Provide the [x, y] coordinate of the cell's center where the given text is located.  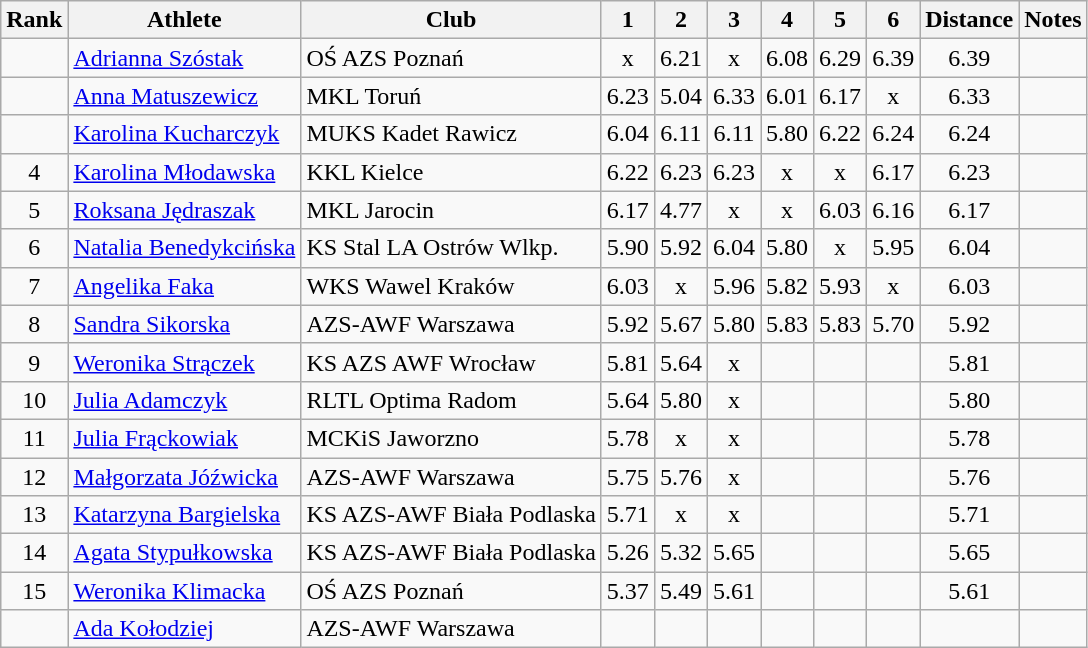
6.08 [786, 58]
Angelika Faka [184, 286]
5.67 [680, 324]
5.75 [628, 477]
Roksana Jędraszak [184, 210]
5.82 [786, 286]
Agata Stypułkowska [184, 553]
6.21 [680, 58]
MKL Toruń [451, 96]
Sandra Sikorska [184, 324]
5.04 [680, 96]
RLTL Optima Radom [451, 400]
5.95 [894, 248]
5.96 [734, 286]
4.77 [680, 210]
MCKiS Jaworzno [451, 438]
MKL Jarocin [451, 210]
Adrianna Szóstak [184, 58]
MUKS Kadet Rawicz [451, 134]
10 [34, 400]
Weronika Klimacka [184, 591]
Athlete [184, 20]
KS AZS AWF Wrocław [451, 362]
13 [34, 515]
WKS Wawel Kraków [451, 286]
Julia Adamczyk [184, 400]
Małgorzata Jóźwicka [184, 477]
5.37 [628, 591]
5.32 [680, 553]
5.70 [894, 324]
12 [34, 477]
Rank [34, 20]
8 [34, 324]
15 [34, 591]
Weronika Strączek [184, 362]
3 [734, 20]
KKL Kielce [451, 172]
Notes [1053, 20]
6.16 [894, 210]
KS Stal LA Ostrów Wlkp. [451, 248]
11 [34, 438]
6.01 [786, 96]
9 [34, 362]
5.49 [680, 591]
Club [451, 20]
5.90 [628, 248]
Julia Frąckowiak [184, 438]
Natalia Benedykcińska [184, 248]
14 [34, 553]
5.26 [628, 553]
Karolina Młodawska [184, 172]
Katarzyna Bargielska [184, 515]
Anna Matuszewicz [184, 96]
Distance [970, 20]
Karolina Kucharczyk [184, 134]
6.29 [840, 58]
1 [628, 20]
5.93 [840, 286]
2 [680, 20]
Ada Kołodziej [184, 629]
7 [34, 286]
